Extract the (X, Y) coordinate from the center of the cell holding the provided text.  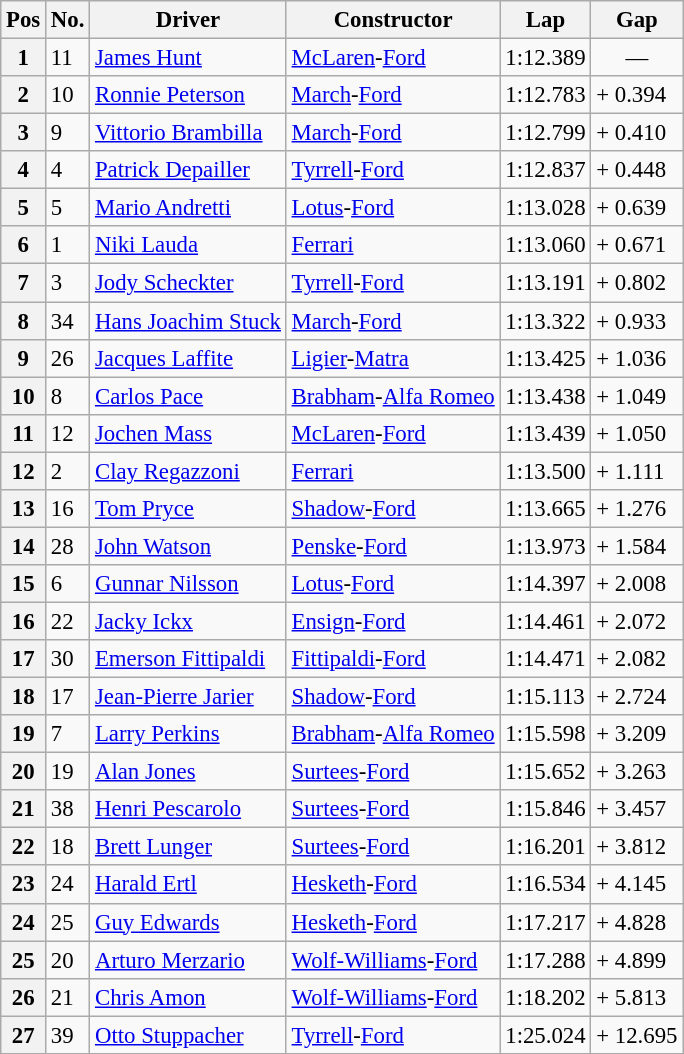
Jacques Laffite (188, 358)
+ 0.802 (637, 283)
Jody Scheckter (188, 283)
Chris Amon (188, 997)
28 (68, 546)
+ 2.724 (637, 697)
1:13.322 (546, 321)
No. (68, 20)
1:15.846 (546, 809)
Larry Perkins (188, 734)
1:15.598 (546, 734)
1:16.201 (546, 847)
Arturo Merzario (188, 960)
+ 2.072 (637, 621)
1:15.652 (546, 772)
Penske-Ford (393, 546)
Ensign-Ford (393, 621)
Clay Regazzoni (188, 471)
Otto Stuppacher (188, 1035)
1:13.439 (546, 433)
13 (24, 509)
Driver (188, 20)
Ronnie Peterson (188, 95)
1:13.028 (546, 208)
1:13.973 (546, 546)
1:17.288 (546, 960)
+ 5.813 (637, 997)
+ 0.448 (637, 170)
Gunnar Nilsson (188, 584)
Carlos Pace (188, 396)
Pos (24, 20)
15 (24, 584)
+ 3.263 (637, 772)
Guy Edwards (188, 922)
Patrick Depailler (188, 170)
1:14.397 (546, 584)
+ 1.049 (637, 396)
27 (24, 1035)
1:15.113 (546, 697)
+ 0.394 (637, 95)
1:25.024 (546, 1035)
1:13.060 (546, 245)
1:13.665 (546, 509)
+ 3.209 (637, 734)
Hans Joachim Stuck (188, 321)
34 (68, 321)
Constructor (393, 20)
+ 4.145 (637, 885)
1:18.202 (546, 997)
+ 1.276 (637, 509)
+ 0.671 (637, 245)
+ 2.082 (637, 659)
1:13.425 (546, 358)
+ 4.899 (637, 960)
Emerson Fittipaldi (188, 659)
Ligier-Matra (393, 358)
1:12.783 (546, 95)
23 (24, 885)
1:13.191 (546, 283)
14 (24, 546)
Alan Jones (188, 772)
1:14.471 (546, 659)
Harald Ertl (188, 885)
Mario Andretti (188, 208)
+ 1.584 (637, 546)
Jean-Pierre Jarier (188, 697)
+ 4.828 (637, 922)
Niki Lauda (188, 245)
Henri Pescarolo (188, 809)
Jochen Mass (188, 433)
1:16.534 (546, 885)
30 (68, 659)
+ 0.933 (637, 321)
Jacky Ickx (188, 621)
+ 0.410 (637, 133)
1:12.389 (546, 58)
+ 1.111 (637, 471)
1:17.217 (546, 922)
+ 1.050 (637, 433)
1:14.461 (546, 621)
39 (68, 1035)
+ 3.812 (637, 847)
+ 2.008 (637, 584)
+ 0.639 (637, 208)
1:13.500 (546, 471)
+ 3.457 (637, 809)
Tom Pryce (188, 509)
James Hunt (188, 58)
— (637, 58)
1:12.799 (546, 133)
38 (68, 809)
John Watson (188, 546)
Gap (637, 20)
Lap (546, 20)
1:13.438 (546, 396)
+ 12.695 (637, 1035)
Fittipaldi-Ford (393, 659)
1:12.837 (546, 170)
+ 1.036 (637, 358)
Vittorio Brambilla (188, 133)
Brett Lunger (188, 847)
